Pinpoint the cell where the given text exists, returning its [X, Y] midpoint coordinate. 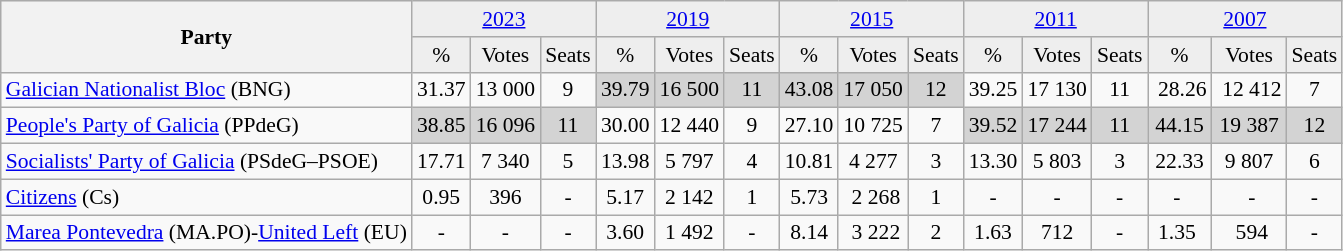
13 000 [506, 90]
13.30 [994, 162]
594 [1250, 233]
10 725 [872, 126]
17 050 [872, 90]
4 277 [872, 162]
1.63 [994, 233]
9 807 [1250, 162]
43.08 [810, 90]
38.85 [442, 126]
17.71 [442, 162]
3.60 [626, 233]
12 440 [690, 126]
5.73 [810, 197]
2015 [872, 19]
6 [1315, 162]
Galician Nationalist Bloc (BNG) [206, 90]
396 [506, 197]
2 268 [872, 197]
13.98 [626, 162]
Party [206, 36]
5 [568, 162]
5 803 [1056, 162]
7 340 [506, 162]
People's Party of Galicia (PPdeG) [206, 126]
2023 [504, 19]
12 412 [1250, 90]
8.14 [810, 233]
Marea Pontevedra (MA.PO)-United Left (EU) [206, 233]
16 500 [690, 90]
712 [1056, 233]
4 [752, 162]
39.25 [994, 90]
39.52 [994, 126]
10.81 [810, 162]
3 222 [872, 233]
44.15 [1180, 126]
17 244 [1056, 126]
30.00 [626, 126]
5 797 [690, 162]
1 492 [690, 233]
2 142 [690, 197]
2 [936, 233]
1.35 [1180, 233]
16 096 [506, 126]
39.79 [626, 90]
31.37 [442, 90]
0.95 [442, 197]
5.17 [626, 197]
2011 [1056, 19]
Socialists' Party of Galicia (PSdeG–PSOE) [206, 162]
28.26 [1180, 90]
2019 [688, 19]
19 387 [1250, 126]
17 130 [1056, 90]
Citizens (Cs) [206, 197]
22.33 [1180, 162]
27.10 [810, 126]
2007 [1246, 19]
